Identify which cell holds the provided text, then report its (x, y) central coordinate. 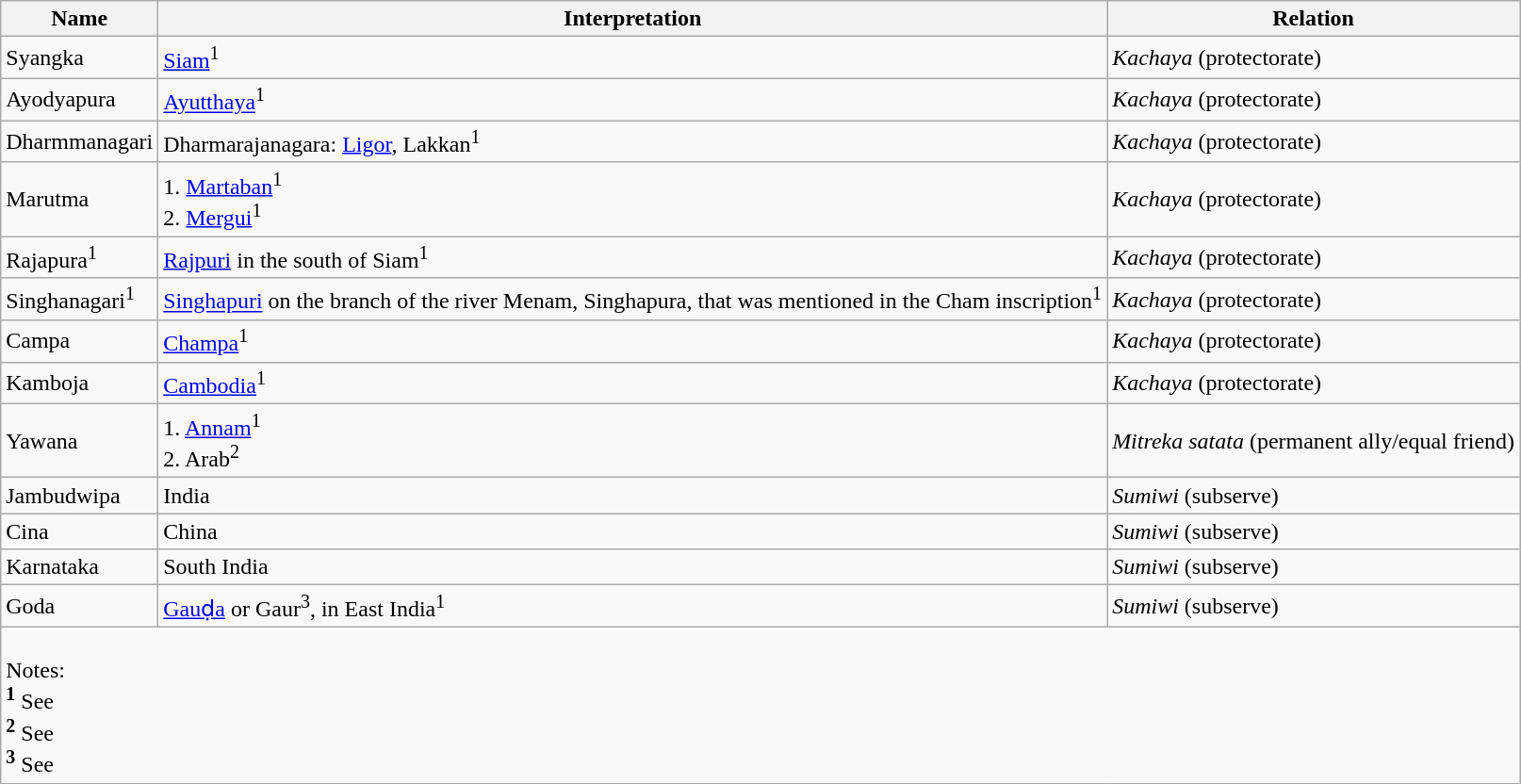
Interpretation (633, 19)
Mitreka satata (permanent ally/equal friend) (1314, 441)
Kamboja (79, 383)
Ayutthaya1 (633, 100)
Campa (79, 341)
Goda (79, 607)
Name (79, 19)
Cambodia1 (633, 383)
Ayodyapura (79, 100)
India (633, 496)
South India (633, 567)
Champa1 (633, 341)
Dharmarajanagara: Ligor, Lakkan1 (633, 141)
Singhanagari1 (79, 300)
Singhapuri on the branch of the river Menam, Singhapura, that was mentioned in the Cham inscription1 (633, 300)
Karnataka (79, 567)
China (633, 531)
1. Martaban12. Mergui1 (633, 199)
Dharmmanagari (79, 141)
Yawana (79, 441)
Cina (79, 531)
Siam1 (633, 58)
Rajpuri in the south of Siam1 (633, 258)
Relation (1314, 19)
1. Annam12. Arab2 (633, 441)
Jambudwipa (79, 496)
Rajapura1 (79, 258)
Gauḍa or Gaur3, in East India1 (633, 607)
Marutma (79, 199)
Syangka (79, 58)
Notes: 1 See 2 See 3 See (760, 706)
